Return the [X, Y] coordinate for the center point of the cell that contains the specified text.  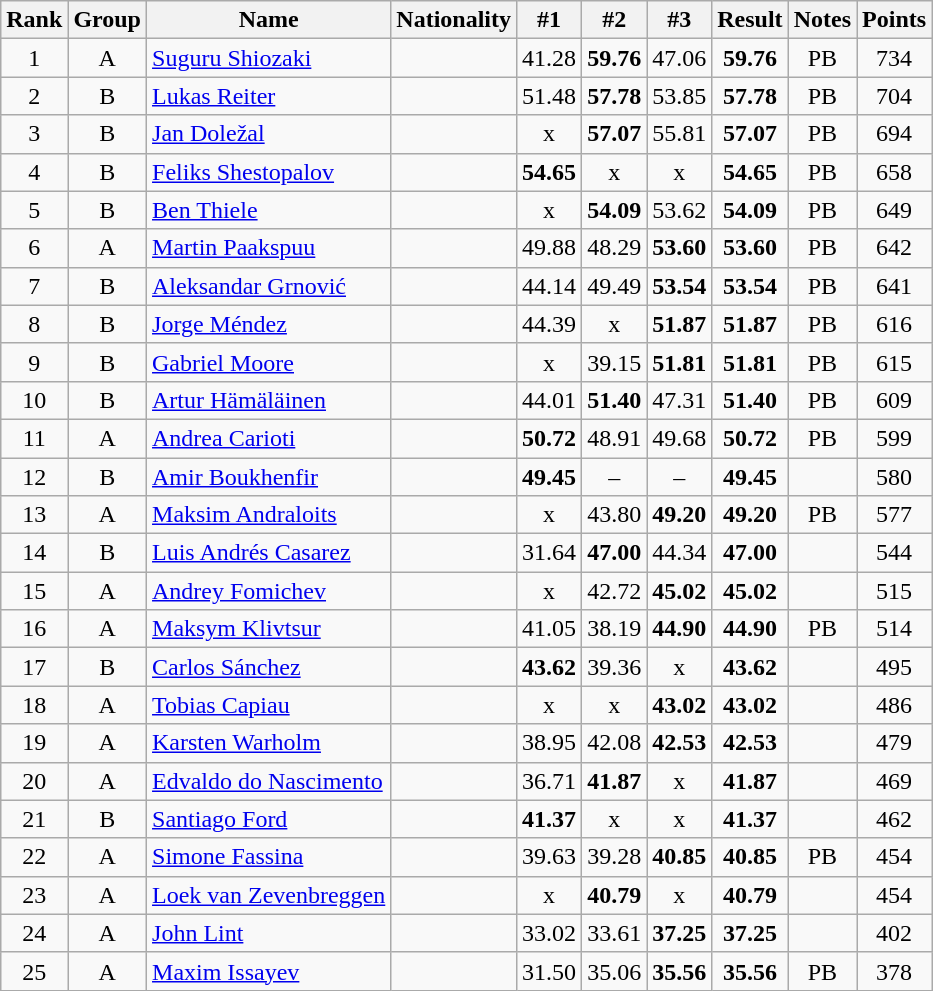
12 [34, 477]
Maksim Andraloits [269, 515]
3 [34, 134]
36.71 [550, 781]
Luis Andrés Casarez [269, 553]
#2 [614, 20]
599 [894, 438]
39.28 [614, 857]
44.01 [550, 400]
544 [894, 553]
Jorge Méndez [269, 324]
25 [34, 971]
23 [34, 895]
Martin Paakspuu [269, 248]
44.34 [680, 553]
17 [34, 667]
7 [34, 286]
48.29 [614, 248]
13 [34, 515]
35.06 [614, 971]
John Lint [269, 933]
8 [34, 324]
515 [894, 591]
31.50 [550, 971]
38.95 [550, 743]
49.68 [680, 438]
15 [34, 591]
Group [108, 20]
49.49 [614, 286]
49.88 [550, 248]
Points [894, 20]
47.06 [680, 58]
Name [269, 20]
44.14 [550, 286]
486 [894, 705]
462 [894, 819]
514 [894, 629]
479 [894, 743]
1 [34, 58]
48.91 [614, 438]
Santiago Ford [269, 819]
43.80 [614, 515]
22 [34, 857]
Andrea Carioti [269, 438]
Andrey Fomichev [269, 591]
Gabriel Moore [269, 362]
#1 [550, 20]
Jan Doležal [269, 134]
31.64 [550, 553]
53.62 [680, 210]
51.48 [550, 96]
42.72 [614, 591]
694 [894, 134]
Loek van Zevenbreggen [269, 895]
734 [894, 58]
580 [894, 477]
Maksym Klivtsur [269, 629]
24 [34, 933]
44.39 [550, 324]
53.85 [680, 96]
Lukas Reiter [269, 96]
642 [894, 248]
39.63 [550, 857]
Tobias Capiau [269, 705]
Aleksandar Grnović [269, 286]
Amir Boukhenfir [269, 477]
649 [894, 210]
Result [750, 20]
21 [34, 819]
469 [894, 781]
18 [34, 705]
55.81 [680, 134]
42.08 [614, 743]
495 [894, 667]
41.28 [550, 58]
5 [34, 210]
38.19 [614, 629]
39.36 [614, 667]
20 [34, 781]
Nationality [454, 20]
641 [894, 286]
Rank [34, 20]
16 [34, 629]
33.61 [614, 933]
10 [34, 400]
Carlos Sánchez [269, 667]
Artur Hämäläinen [269, 400]
Suguru Shiozaki [269, 58]
Simone Fassina [269, 857]
Edvaldo do Nascimento [269, 781]
9 [34, 362]
41.05 [550, 629]
Maxim Issayev [269, 971]
19 [34, 743]
402 [894, 933]
39.15 [614, 362]
14 [34, 553]
609 [894, 400]
Ben Thiele [269, 210]
615 [894, 362]
33.02 [550, 933]
47.31 [680, 400]
378 [894, 971]
2 [34, 96]
6 [34, 248]
11 [34, 438]
658 [894, 172]
Feliks Shestopalov [269, 172]
616 [894, 324]
704 [894, 96]
577 [894, 515]
Notes [822, 20]
#3 [680, 20]
4 [34, 172]
Karsten Warholm [269, 743]
